Search for the cell housing the specified text and yield its [x, y] center coordinate. 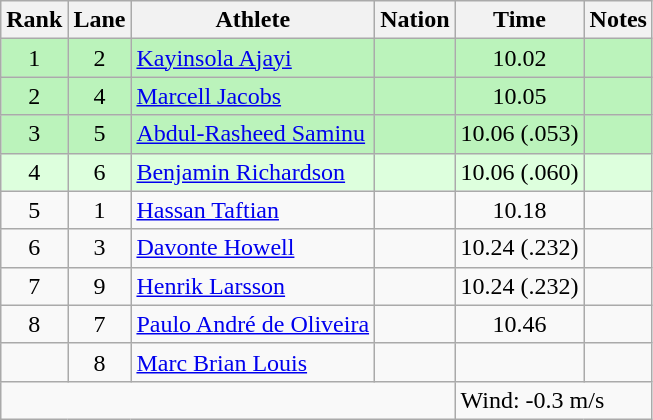
Lane [100, 20]
Nation [415, 20]
Marc Brian Louis [253, 362]
Time [520, 20]
9 [100, 286]
10.18 [520, 210]
Notes [618, 20]
10.02 [520, 58]
Davonte Howell [253, 248]
10.46 [520, 324]
Wind: -0.3 m/s [554, 400]
Paulo André de Oliveira [253, 324]
Henrik Larsson [253, 286]
10.06 (.053) [520, 134]
Kayinsola Ajayi [253, 58]
Hassan Taftian [253, 210]
Rank [34, 20]
Marcell Jacobs [253, 96]
Athlete [253, 20]
10.05 [520, 96]
10.06 (.060) [520, 172]
Benjamin Richardson [253, 172]
Abdul-Rasheed Saminu [253, 134]
